Pinpoint the cell where the given text exists, returning its (x, y) midpoint coordinate. 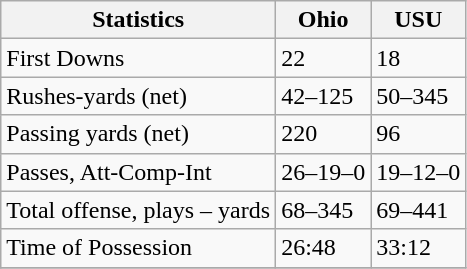
33:12 (418, 248)
19–12–0 (418, 172)
First Downs (138, 58)
Time of Possession (138, 248)
Statistics (138, 20)
69–441 (418, 210)
26–19–0 (324, 172)
22 (324, 58)
USU (418, 20)
Rushes-yards (net) (138, 96)
Total offense, plays – yards (138, 210)
26:48 (324, 248)
42–125 (324, 96)
Ohio (324, 20)
Passes, Att-Comp-Int (138, 172)
18 (418, 58)
68–345 (324, 210)
220 (324, 134)
96 (418, 134)
Passing yards (net) (138, 134)
50–345 (418, 96)
